Extract the (X, Y) coordinate from the center of the cell holding the provided text.  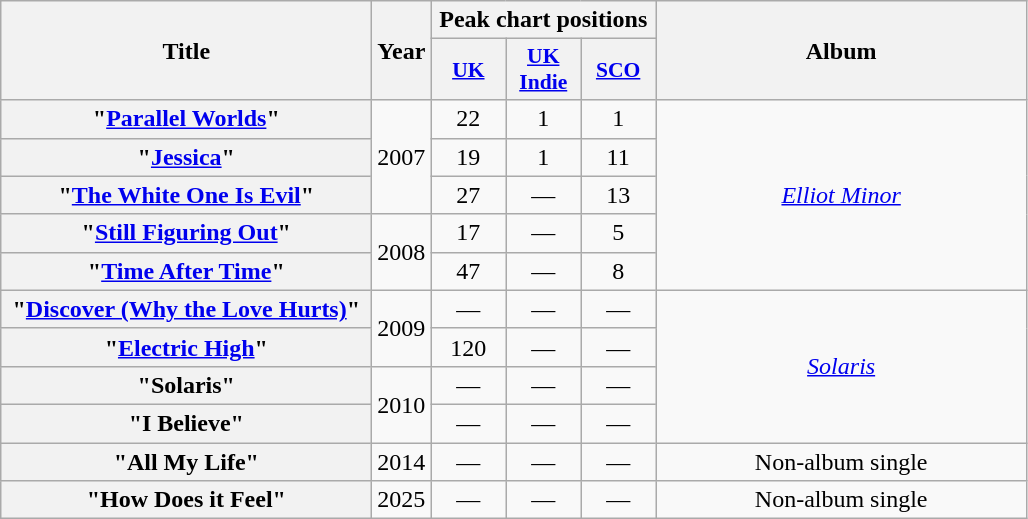
"Solaris" (186, 385)
"Jessica" (186, 157)
Album (842, 50)
Elliot Minor (842, 195)
47 (468, 271)
11 (618, 157)
8 (618, 271)
Solaris (842, 366)
2025 (402, 500)
Title (186, 50)
"I Believe" (186, 423)
22 (468, 119)
UK (468, 70)
2007 (402, 157)
"Parallel Worlds" (186, 119)
2010 (402, 404)
17 (468, 233)
SCO (618, 70)
27 (468, 195)
2009 (402, 328)
2008 (402, 252)
"Time After Time" (186, 271)
13 (618, 195)
"The White One Is Evil" (186, 195)
19 (468, 157)
2014 (402, 461)
"How Does it Feel" (186, 500)
Peak chart positions (544, 20)
"Electric High" (186, 347)
Year (402, 50)
UKIndie (544, 70)
"Discover (Why the Love Hurts)" (186, 309)
"All My Life" (186, 461)
5 (618, 233)
"Still Figuring Out" (186, 233)
120 (468, 347)
